Extract the (x, y) coordinate from the center of the cell holding the provided text.  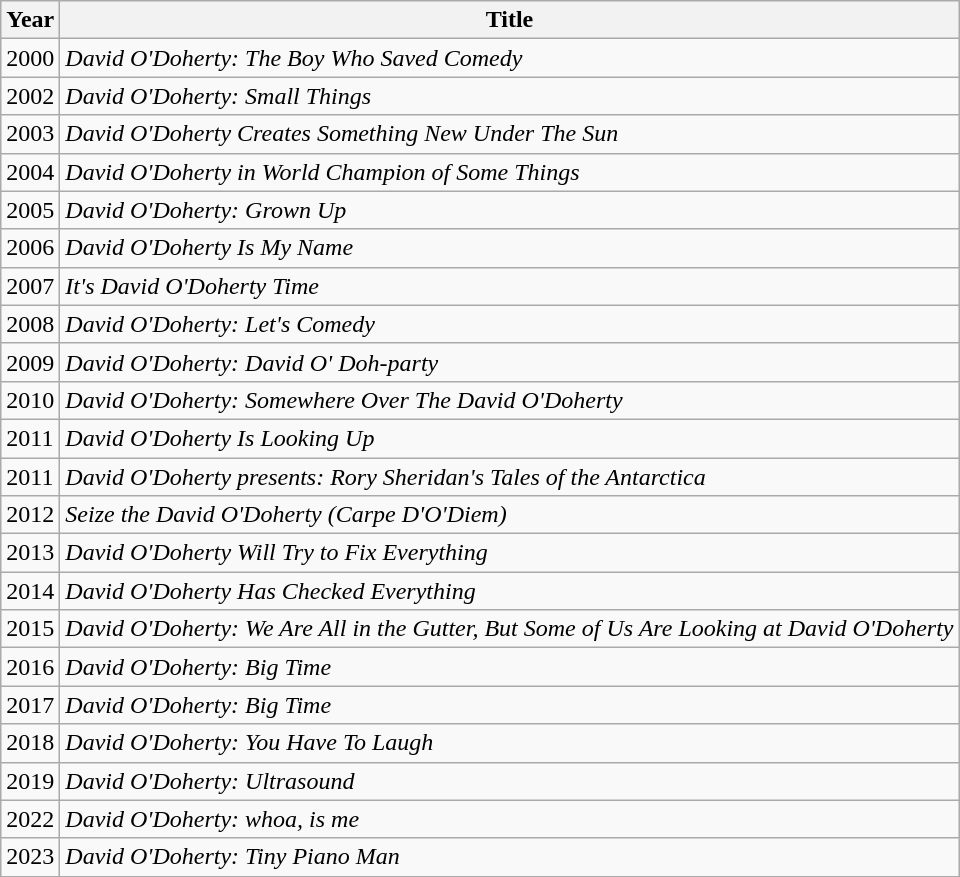
David O'Doherty: David O' Doh-party (510, 362)
David O'Doherty Is Looking Up (510, 438)
David O'Doherty: Grown Up (510, 210)
David O'Doherty: Let's Comedy (510, 324)
David O'Doherty: Somewhere Over The David O'Doherty (510, 400)
2003 (30, 134)
David O'Doherty Is My Name (510, 248)
Year (30, 20)
2013 (30, 553)
2023 (30, 857)
David O'Doherty: The Boy Who Saved Comedy (510, 58)
2012 (30, 515)
Title (510, 20)
2022 (30, 819)
David O'Doherty Creates Something New Under The Sun (510, 134)
2017 (30, 705)
David O'Doherty: Tiny Piano Man (510, 857)
David O'Doherty: Small Things (510, 96)
David O'Doherty: whoa, is me (510, 819)
2016 (30, 667)
2010 (30, 400)
2015 (30, 629)
Seize the David O'Doherty (Carpe D'O'Diem) (510, 515)
2018 (30, 743)
David O'Doherty in World Champion of Some Things (510, 172)
2004 (30, 172)
2007 (30, 286)
2005 (30, 210)
David O'Doherty Has Checked Everything (510, 591)
2000 (30, 58)
David O'Doherty: You Have To Laugh (510, 743)
David O'Doherty: Ultrasound (510, 781)
2014 (30, 591)
David O'Doherty presents: Rory Sheridan's Tales of the Antarctica (510, 477)
2002 (30, 96)
2008 (30, 324)
David O'Doherty Will Try to Fix Everything (510, 553)
David O'Doherty: We Are All in the Gutter, But Some of Us Are Looking at David O'Doherty (510, 629)
It's David O'Doherty Time (510, 286)
2006 (30, 248)
2009 (30, 362)
2019 (30, 781)
